Scan for the cell matching the given text and deliver its [X, Y] coordinate at center. 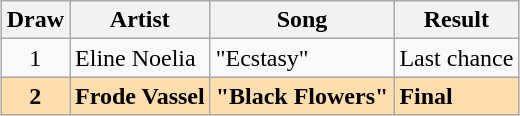
1 [35, 58]
Draw [35, 20]
"Ecstasy" [302, 58]
Song [302, 20]
Last chance [456, 58]
Final [456, 96]
Eline Noelia [140, 58]
2 [35, 96]
"Black Flowers" [302, 96]
Frode Vassel [140, 96]
Result [456, 20]
Artist [140, 20]
